Pinpoint the cell where the given text exists, returning its [x, y] midpoint coordinate. 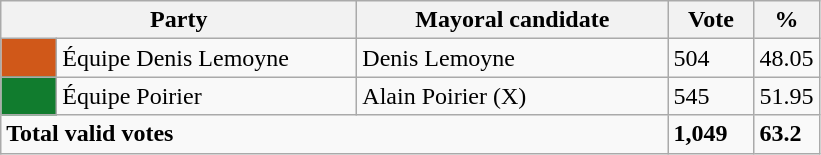
Denis Lemoyne [512, 58]
1,049 [711, 134]
Équipe Denis Lemoyne [207, 58]
51.95 [786, 96]
63.2 [786, 134]
Équipe Poirier [207, 96]
Total valid votes [334, 134]
% [786, 20]
Alain Poirier (X) [512, 96]
Vote [711, 20]
545 [711, 96]
Mayoral candidate [512, 20]
Party [179, 20]
48.05 [786, 58]
504 [711, 58]
